Detect which cell encompasses the target text, then output its (x, y) center coordinate. 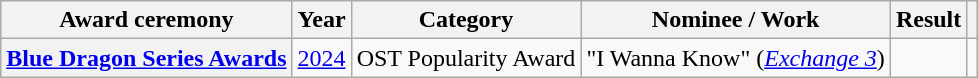
Result (928, 20)
2024 (322, 58)
Award ceremony (146, 20)
Blue Dragon Series Awards (146, 58)
"I Wanna Know" (Exchange 3) (736, 58)
Year (322, 20)
OST Popularity Award (466, 58)
Category (466, 20)
Nominee / Work (736, 20)
